Return the [X, Y] coordinate for the center point of the cell that contains the specified text.  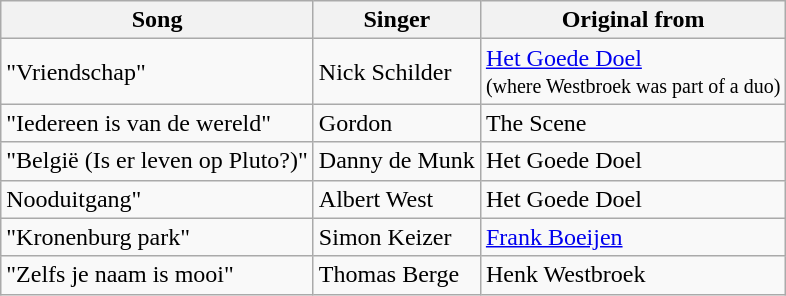
Het Goede Doel(where Westbroek was part of a duo) [633, 72]
Frank Boeijen [633, 237]
The Scene [633, 123]
"Kronenburg park" [158, 237]
Henk Westbroek [633, 275]
Thomas Berge [396, 275]
Gordon [396, 123]
Albert West [396, 199]
Simon Keizer [396, 237]
Nick Schilder [396, 72]
"België (Is er leven op Pluto?)" [158, 161]
"Vriendschap" [158, 72]
Original from [633, 20]
Nooduitgang" [158, 199]
"Zelfs je naam is mooi" [158, 275]
"Iedereen is van de wereld" [158, 123]
Song [158, 20]
Singer [396, 20]
Danny de Munk [396, 161]
